Detect which cell encompasses the target text, then output its [X, Y] center coordinate. 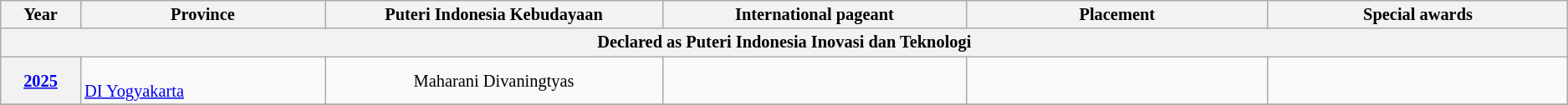
DI Yogyakarta [202, 81]
Maharani Divaningtyas [494, 81]
Year [41, 14]
Puteri Indonesia Kebudayaan [494, 14]
Province [202, 14]
2025 [41, 81]
Placement [1117, 14]
Declared as Puteri Indonesia Inovasi dan Teknologi [784, 42]
International pageant [815, 14]
Special awards [1418, 14]
